From the cell containing the given text, extract its center point as [X, Y] coordinate. 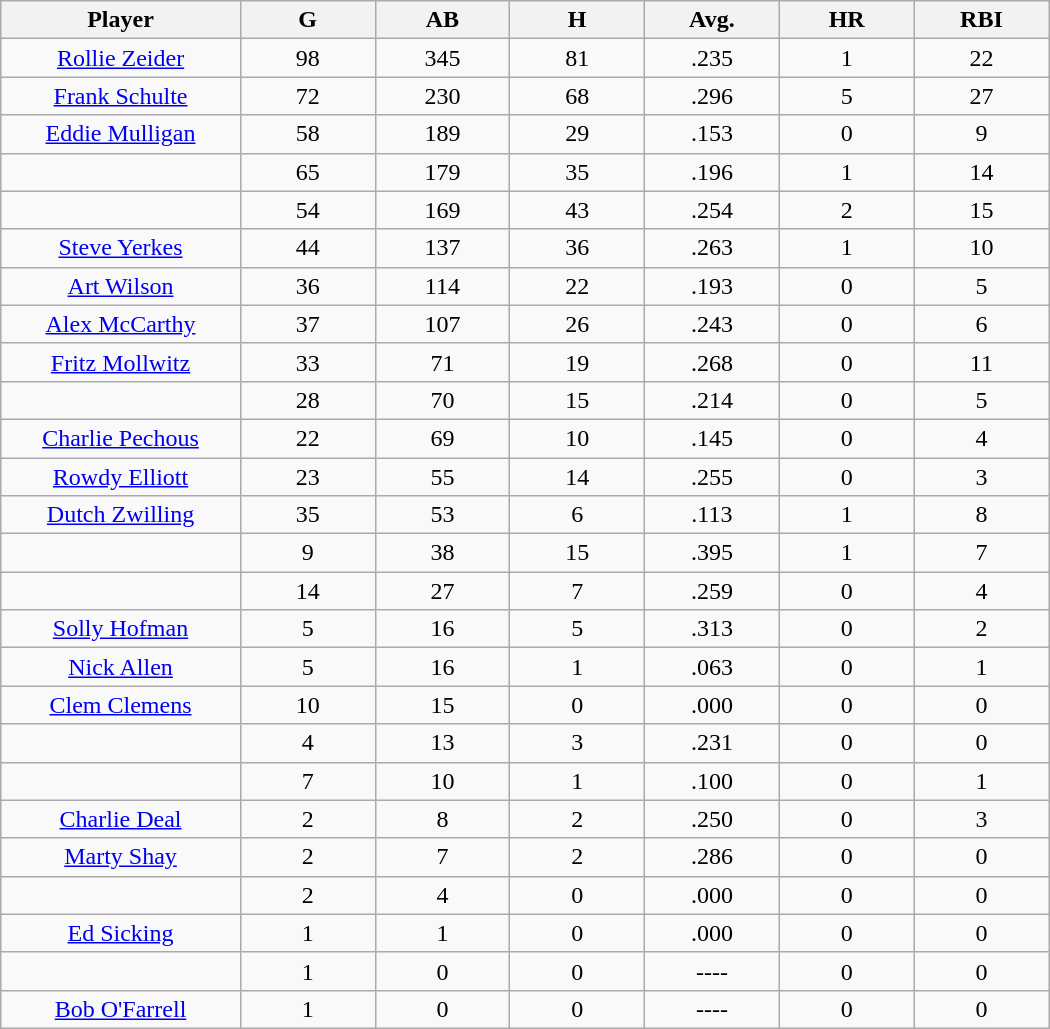
345 [442, 58]
58 [308, 134]
137 [442, 248]
114 [442, 286]
43 [578, 210]
.296 [712, 96]
72 [308, 96]
Eddie Mulligan [121, 134]
.259 [712, 591]
Charlie Deal [121, 819]
Ed Sicking [121, 933]
Alex McCarthy [121, 324]
Solly Hofman [121, 629]
Frank Schulte [121, 96]
Rollie Zeider [121, 58]
13 [442, 743]
23 [308, 477]
65 [308, 172]
44 [308, 248]
Charlie Pechous [121, 438]
.214 [712, 400]
Clem Clemens [121, 705]
Player [121, 20]
AB [442, 20]
.313 [712, 629]
.254 [712, 210]
189 [442, 134]
RBI [982, 20]
71 [442, 362]
.250 [712, 819]
Steve Yerkes [121, 248]
Rowdy Elliott [121, 477]
55 [442, 477]
81 [578, 58]
.263 [712, 248]
53 [442, 515]
19 [578, 362]
107 [442, 324]
Bob O'Farrell [121, 1009]
179 [442, 172]
11 [982, 362]
28 [308, 400]
33 [308, 362]
26 [578, 324]
.235 [712, 58]
68 [578, 96]
.100 [712, 781]
70 [442, 400]
.063 [712, 667]
230 [442, 96]
.153 [712, 134]
.145 [712, 438]
Avg. [712, 20]
.268 [712, 362]
H [578, 20]
.286 [712, 857]
Art Wilson [121, 286]
.193 [712, 286]
69 [442, 438]
Nick Allen [121, 667]
G [308, 20]
.255 [712, 477]
29 [578, 134]
.196 [712, 172]
169 [442, 210]
.231 [712, 743]
Marty Shay [121, 857]
38 [442, 553]
Dutch Zwilling [121, 515]
54 [308, 210]
.243 [712, 324]
98 [308, 58]
.395 [712, 553]
Fritz Mollwitz [121, 362]
.113 [712, 515]
HR [846, 20]
37 [308, 324]
